Capture the cell that displays the provided text and extract its [X, Y] central coordinate. 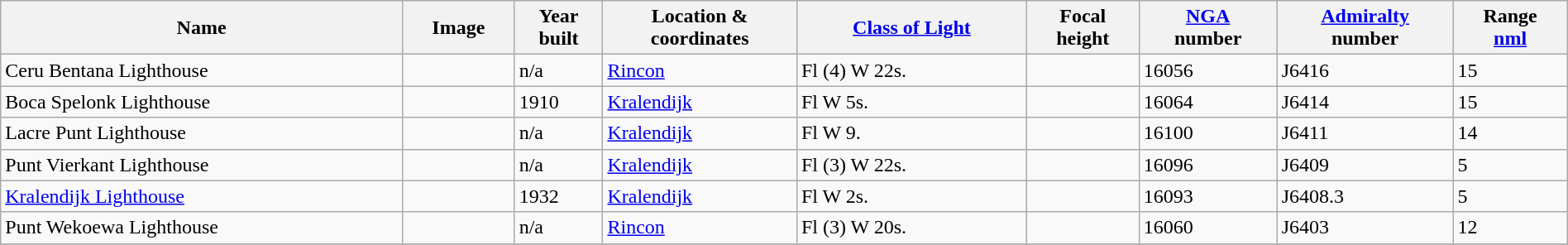
Fl (3) W 20s. [911, 228]
Punt Wekoewa Lighthouse [202, 228]
16064 [1207, 102]
J6408.3 [1365, 196]
J6409 [1365, 165]
J6403 [1365, 228]
1932 [559, 196]
16056 [1207, 70]
J6414 [1365, 102]
16100 [1207, 133]
16060 [1207, 228]
Fl (3) W 22s. [911, 165]
Location & coordinates [700, 28]
Ceru Bentana Lighthouse [202, 70]
Fl W 5s. [911, 102]
Yearbuilt [559, 28]
Name [202, 28]
12 [1510, 228]
Punt Vierkant Lighthouse [202, 165]
Admiraltynumber [1365, 28]
1910 [559, 102]
Kralendijk Lighthouse [202, 196]
Boca Spelonk Lighthouse [202, 102]
J6416 [1365, 70]
Class of Light [911, 28]
16093 [1207, 196]
Fl W 9. [911, 133]
J6411 [1365, 133]
16096 [1207, 165]
NGAnumber [1207, 28]
Focalheight [1083, 28]
Image [458, 28]
Lacre Punt Lighthouse [202, 133]
14 [1510, 133]
Rangenml [1510, 28]
Fl (4) W 22s. [911, 70]
Fl W 2s. [911, 196]
